Pinpoint the cell where the given text exists, returning its (x, y) midpoint coordinate. 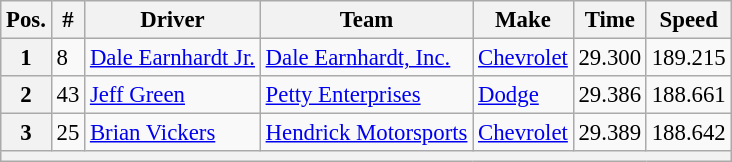
8 (68, 58)
Hendrick Motorsports (366, 133)
Jeff Green (173, 95)
Driver (173, 20)
189.215 (688, 58)
2 (26, 95)
Petty Enterprises (366, 95)
Dale Earnhardt, Inc. (366, 58)
Team (366, 20)
29.300 (610, 58)
Make (523, 20)
Pos. (26, 20)
Speed (688, 20)
Brian Vickers (173, 133)
Dale Earnhardt Jr. (173, 58)
29.389 (610, 133)
# (68, 20)
1 (26, 58)
25 (68, 133)
29.386 (610, 95)
3 (26, 133)
Dodge (523, 95)
43 (68, 95)
Time (610, 20)
188.642 (688, 133)
188.661 (688, 95)
